Return the [X, Y] coordinate for the center point of the cell that contains the specified text.  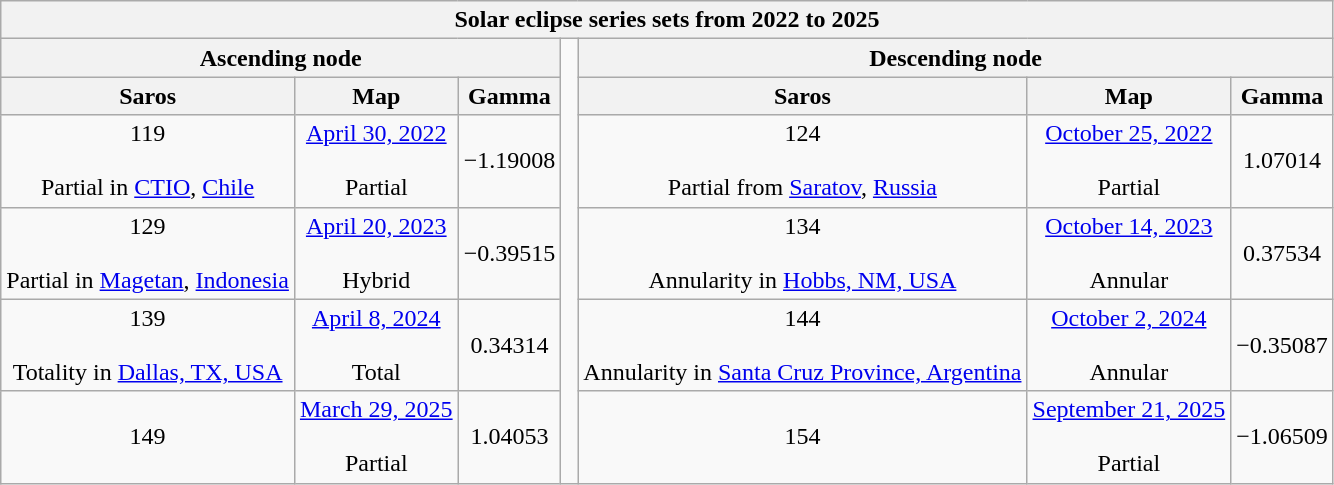
Descending node [956, 58]
October 2, 2024Annular [1129, 345]
134Annularity in Hobbs, NM, USA [802, 253]
124Partial from Saratov, Russia [802, 161]
−0.39515 [510, 253]
139Totality in Dallas, TX, USA [148, 345]
1.07014 [1282, 161]
154 [802, 437]
March 29, 2025Partial [376, 437]
April 8, 2024Total [376, 345]
149 [148, 437]
119Partial in CTIO, Chile [148, 161]
October 14, 2023Annular [1129, 253]
April 30, 2022Partial [376, 161]
April 20, 2023Hybrid [376, 253]
0.37534 [1282, 253]
1.04053 [510, 437]
−1.06509 [1282, 437]
−0.35087 [1282, 345]
Ascending node [281, 58]
October 25, 2022Partial [1129, 161]
−1.19008 [510, 161]
September 21, 2025Partial [1129, 437]
129Partial in Magetan, Indonesia [148, 253]
Solar eclipse series sets from 2022 to 2025 [668, 20]
144Annularity in Santa Cruz Province, Argentina [802, 345]
0.34314 [510, 345]
